Detect which cell encompasses the target text, then output its (x, y) center coordinate. 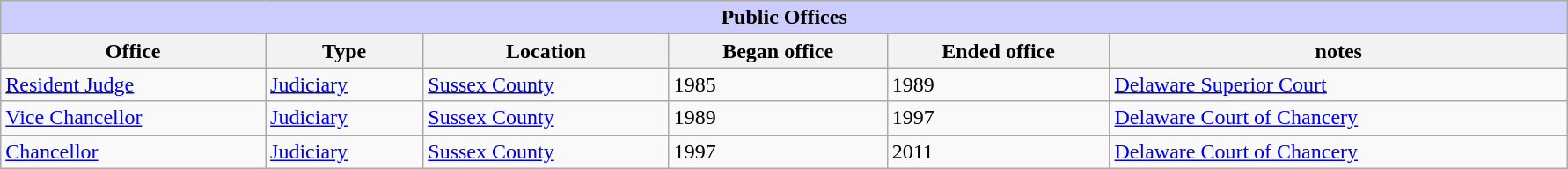
2011 (998, 151)
Chancellor (134, 151)
notes (1338, 51)
Type (345, 51)
Began office (778, 51)
Delaware Superior Court (1338, 84)
Ended office (998, 51)
Office (134, 51)
Vice Chancellor (134, 118)
Location (546, 51)
1985 (778, 84)
Public Offices (785, 18)
Resident Judge (134, 84)
